Return (x, y) of the center of cell containing provided text 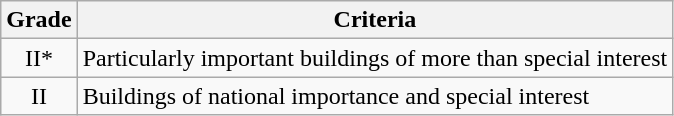
Particularly important buildings of more than special interest (375, 58)
Criteria (375, 20)
Grade (39, 20)
II (39, 96)
II* (39, 58)
Buildings of national importance and special interest (375, 96)
